Identify which cell holds the provided text, then report its (x, y) central coordinate. 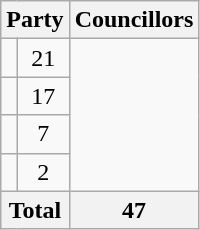
Councillors (134, 20)
Party (35, 20)
47 (134, 210)
Total (35, 210)
7 (43, 134)
2 (43, 172)
21 (43, 58)
17 (43, 96)
